Scan for the cell matching the given text and deliver its [X, Y] coordinate at center. 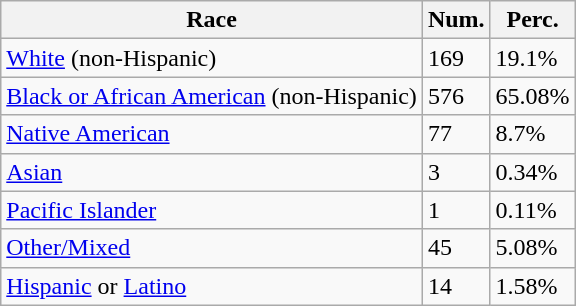
Race [212, 20]
8.7% [532, 134]
Pacific Islander [212, 210]
Num. [456, 20]
Hispanic or Latino [212, 286]
1.58% [532, 286]
Native American [212, 134]
576 [456, 96]
3 [456, 172]
Asian [212, 172]
45 [456, 248]
Black or African American (non-Hispanic) [212, 96]
19.1% [532, 58]
5.08% [532, 248]
14 [456, 286]
White (non-Hispanic) [212, 58]
65.08% [532, 96]
Other/Mixed [212, 248]
0.34% [532, 172]
169 [456, 58]
0.11% [532, 210]
1 [456, 210]
77 [456, 134]
Perc. [532, 20]
